Locate the cell with the specified text and output its (X, Y) center coordinate. 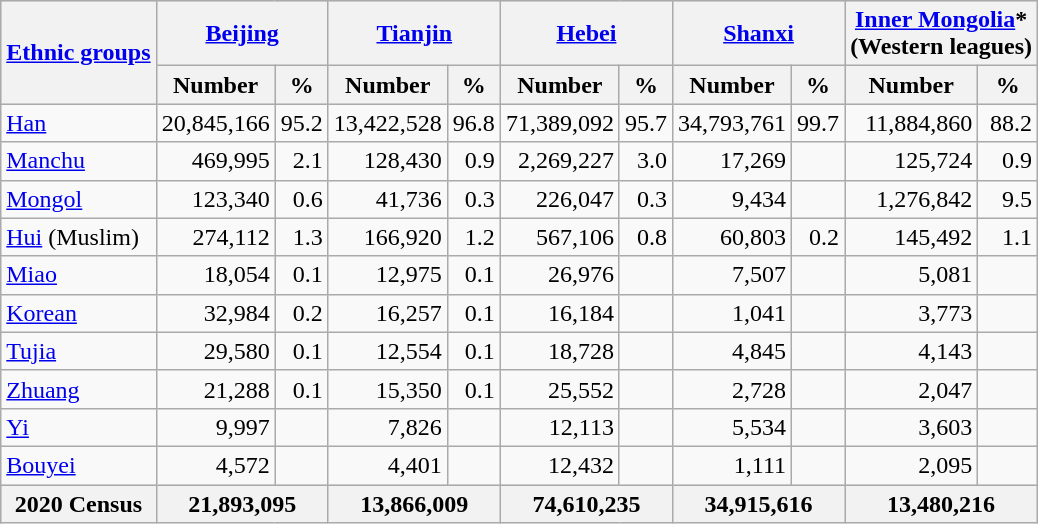
Beijing (242, 34)
2,269,227 (560, 161)
2,728 (732, 389)
16,257 (388, 313)
145,492 (912, 237)
9,434 (732, 199)
Inner Mongolia*(Western leagues) (942, 34)
34,793,761 (732, 123)
125,724 (912, 161)
32,984 (216, 313)
29,580 (216, 351)
7,826 (388, 427)
Korean (78, 313)
2,095 (912, 465)
1,041 (732, 313)
Shanxi (758, 34)
60,803 (732, 237)
1.2 (474, 237)
4,845 (732, 351)
17,269 (732, 161)
3,773 (912, 313)
5,081 (912, 275)
95.7 (646, 123)
16,184 (560, 313)
Miao (78, 275)
226,047 (560, 199)
3,603 (912, 427)
21,288 (216, 389)
Mongol (78, 199)
166,920 (388, 237)
469,995 (216, 161)
2.1 (302, 161)
3.0 (646, 161)
2,047 (912, 389)
Bouyei (78, 465)
1,276,842 (912, 199)
15,350 (388, 389)
41,736 (388, 199)
9.5 (1008, 199)
1.3 (302, 237)
95.2 (302, 123)
12,554 (388, 351)
88.2 (1008, 123)
Manchu (78, 161)
Ethnic groups (78, 52)
18,728 (560, 351)
Yi (78, 427)
12,113 (560, 427)
274,112 (216, 237)
1.1 (1008, 237)
25,552 (560, 389)
0.8 (646, 237)
Tujia (78, 351)
13,480,216 (942, 503)
1,111 (732, 465)
4,143 (912, 351)
567,106 (560, 237)
18,054 (216, 275)
Zhuang (78, 389)
12,975 (388, 275)
20,845,166 (216, 123)
21,893,095 (242, 503)
96.8 (474, 123)
11,884,860 (912, 123)
34,915,616 (758, 503)
9,997 (216, 427)
Han (78, 123)
12,432 (560, 465)
5,534 (732, 427)
Tianjin (414, 34)
7,507 (732, 275)
13,866,009 (414, 503)
128,430 (388, 161)
Hebei (586, 34)
71,389,092 (560, 123)
4,401 (388, 465)
74,610,235 (586, 503)
123,340 (216, 199)
Hui (Muslim) (78, 237)
26,976 (560, 275)
4,572 (216, 465)
0.6 (302, 199)
13,422,528 (388, 123)
99.7 (818, 123)
2020 Census (78, 503)
